Find where the given text appears and provide that cell's center as (X, Y) coordinate. 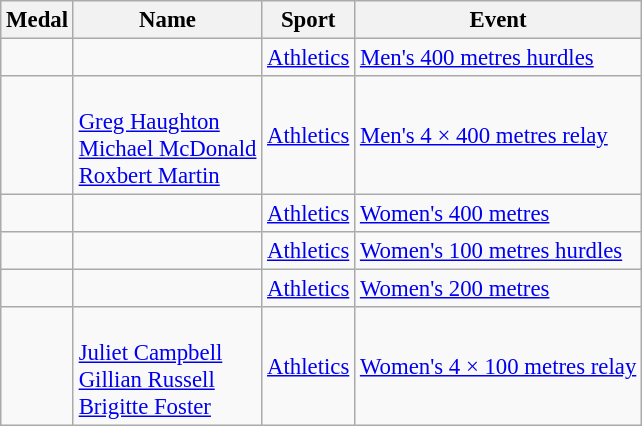
Greg HaughtonMichael McDonaldRoxbert Martin (167, 136)
Event (498, 20)
Women's 400 metres (498, 214)
Sport (308, 20)
Men's 4 × 400 metres relay (498, 136)
Name (167, 20)
Men's 400 metres hurdles (498, 58)
Women's 100 metres hurdles (498, 251)
Medal (38, 20)
Women's 200 metres (498, 289)
